Capture the cell that displays the provided text and extract its [X, Y] central coordinate. 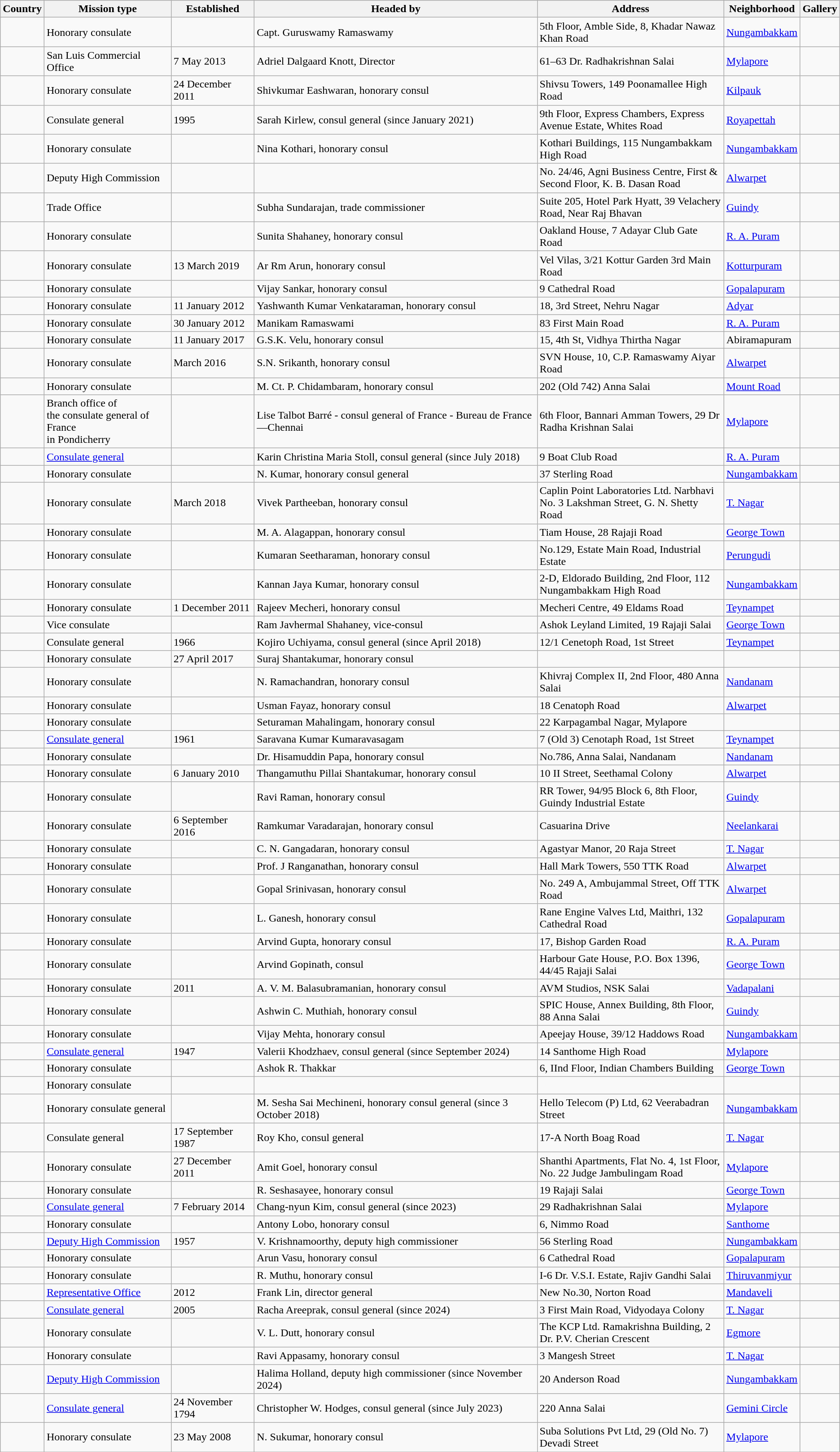
Shivkumar Eashwaran, honorary consul [396, 91]
S.N. Srikanth, honorary consul [396, 363]
Caplin Point Laboratories Ltd. Narbhavi No. 3 Lakshman Street, G. N. Shetty Road [630, 503]
11 January 2012 [213, 306]
I-6 Dr. V.S.I. Estate, Rajiv Gandhi Salai [630, 1275]
Royapettah [762, 119]
Kumaran Seetharaman, honorary consul [396, 555]
6 January 2010 [213, 774]
Ram Javhermal Shahaney, vice-consul [396, 625]
Neighborhood [762, 9]
9 Cathedral Road [630, 289]
6th Floor, Bannari Amman Towers, 29 Dr Radha Krishnan Salai [630, 422]
20 Anderson Road [630, 1378]
6 September 2016 [213, 826]
C. N. Gangadaran, honorary consul [396, 849]
7 (Old 3) Cenotaph Road, 1st Street [630, 739]
N. Sukumar, honorary consul [396, 1438]
Ashok R. Thakkar [396, 1068]
Kotturpuram [762, 266]
1947 [213, 1051]
61–63 Dr. Radhakrishnan Salai [630, 61]
Established [213, 9]
Antony Lobo, honorary consul [396, 1224]
Adyar [762, 306]
Seturaman Mahalingam, honorary consul [396, 722]
Oakland House, 7 Adayar Club Gate Road [630, 236]
Mount Road [762, 386]
10 II Street, Seethamal Colony [630, 774]
6, IInd Floor, Indian Chambers Building [630, 1068]
3 Mangesh Street [630, 1356]
30 January 2012 [213, 323]
2012 [213, 1292]
18, 3rd Street, Nehru Nagar [630, 306]
Branch office ofthe consulate general of Francein Pondicherry [108, 422]
Santhome [762, 1224]
1 December 2011 [213, 608]
Amit Goel, honorary consul [396, 1167]
1957 [213, 1241]
Country [22, 9]
Lise Talbot Barré - consul general of France - Bureau de France—Chennai [396, 422]
Honorary consulate general [108, 1108]
24 December 2011 [213, 91]
6, Nimmo Road [630, 1224]
Shanthi Apartments, Flat No. 4, 1st Floor, No. 22 Judge Jambulingam Road [630, 1167]
Vel Vilas, 3/21 Kottur Garden 3rd Main Road [630, 266]
11 January 2017 [213, 340]
2-D, Eldorado Building, 2nd Floor, 112 Nungambakkam High Road [630, 584]
14 Santhome High Road [630, 1051]
1995 [213, 119]
Suba Solutions Pvt Ltd, 29 (Old No. 7) Devadi Street [630, 1438]
Kilpauk [762, 91]
Mecheri Centre, 49 Eldams Road [630, 608]
17-A North Boag Road [630, 1138]
Thiruvanmiyur [762, 1275]
L. Ganesh, honorary consul [396, 918]
The KCP Ltd. Ramakrishna Building, 2 Dr. P.V. Cherian Crescent [630, 1333]
R. Seshasayee, honorary consul [396, 1190]
56 Sterling Road [630, 1241]
Perungudi [762, 555]
SVN House, 10, C.P. Ramaswamy Aiyar Road [630, 363]
Gopal Srinivasan, honorary consul [396, 889]
Valerii Khodzhaev, consul general (since September 2024) [396, 1051]
Vijay Sankar, honorary consul [396, 289]
Sunita Shahaney, honorary consul [396, 236]
Roy Kho, consul general [396, 1138]
17, Bishop Garden Road [630, 941]
Ravi Raman, honorary consul [396, 797]
Tiam House, 28 Rajaji Road [630, 532]
Prof. J Ranganathan, honorary consul [396, 866]
Apeejay House, 39/12 Haddows Road [630, 1034]
Agastyar Manor, 20 Raja Street [630, 849]
Shivsu Towers, 149 Poonamallee High Road [630, 91]
83 First Main Road [630, 323]
Harbour Gate House, P.O. Box 1396, 44/45 Rajaji Salai [630, 965]
5th Floor, Amble Side, 8, Khadar Nawaz Khan Road [630, 32]
Frank Lin, director general [396, 1292]
Gallery [820, 9]
R. Muthu, honorary consul [396, 1275]
M. Sesha Sai Mechineni, honorary consul general (since 3 October 2018) [396, 1108]
Vijay Mehta, honorary consul [396, 1034]
7 May 2013 [213, 61]
No.129, Estate Main Road, Industrial Estate [630, 555]
Adriel Dalgaard Knott, Director [396, 61]
Vice consulate [108, 625]
V. L. Dutt, honorary consul [396, 1333]
March 2016 [213, 363]
Karin Christina Maria Stoll, consul general (since July 2018) [396, 457]
Usman Fayaz, honorary consul [396, 705]
No. 24/46, Agni Business Centre, First & Second Floor, K. B. Dasan Road [630, 178]
M. Ct. P. Chidambaram, honorary consul [396, 386]
Dr. Hisamuddin Papa, honorary consul [396, 757]
Ar Rm Arun, honorary consul [396, 266]
AVM Studios, NSK Salai [630, 988]
17 September 1987 [213, 1138]
Neelankarai [762, 826]
37 Sterling Road [630, 474]
2011 [213, 988]
Mandaveli [762, 1292]
12/1 Cenetoph Road, 1st Street [630, 642]
9 Boat Club Road [630, 457]
Saravana Kumar Kumaravasagam [396, 739]
Sarah Kirlew, consul general (since January 2021) [396, 119]
Hall Mark Towers, 550 TTK Road [630, 866]
M. A. Alagappan, honorary consul [396, 532]
March 2018 [213, 503]
Arvind Gopinath, consul [396, 965]
2005 [213, 1309]
Thangamuthu Pillai Shantakumar, honorary consul [396, 774]
Subha Sundarajan, trade commissioner [396, 207]
Representative Office [108, 1292]
N. Kumar, honorary consul general [396, 474]
202 (Old 742) Anna Salai [630, 386]
Nina Kothari, honorary consul [396, 149]
18 Cenatoph Road [630, 705]
Casuarina Drive [630, 826]
13 March 2019 [213, 266]
Vivek Partheeban, honorary consul [396, 503]
Suite 205, Hotel Park Hyatt, 39 Velachery Road, Near Raj Bhavan [630, 207]
Trade Office [108, 207]
Kannan Jaya Kumar, honorary consul [396, 584]
Ashok Leyland Limited, 19 Rajaji Salai [630, 625]
San Luis Commercial Office [108, 61]
Yashwanth Kumar Venkataraman, honorary consul [396, 306]
Egmore [762, 1333]
Rajeev Mecheri, honorary consul [396, 608]
Ravi Appasamy, honorary consul [396, 1356]
Suraj Shantakumar, honorary consul [396, 659]
Christopher W. Hodges, consul general (since July 2023) [396, 1408]
Mission type [108, 9]
No.786, Anna Salai, Nandanam [630, 757]
Arun Vasu, honorary consul [396, 1258]
27 December 2011 [213, 1167]
Halima Holland, deputy high commissioner (since November 2024) [396, 1378]
19 Rajaji Salai [630, 1190]
Khivraj Complex II, 2nd Floor, 480 Anna Salai [630, 682]
A. V. M. Balasubramanian, honorary consul [396, 988]
9th Floor, Express Chambers, Express Avenue Estate, Whites Road [630, 119]
Chang-nyun Kim, consul general (since 2023) [396, 1207]
Address [630, 9]
22 Karpagambal Nagar, Mylapore [630, 722]
Racha Areeprak, consul general (since 2024) [396, 1309]
Rane Engine Valves Ltd, Maithri, 132 Cathedral Road [630, 918]
Kojiro Uchiyama, consul general (since April 2018) [396, 642]
Headed by [396, 9]
1966 [213, 642]
7 February 2014 [213, 1207]
29 Radhakrishnan Salai [630, 1207]
1961 [213, 739]
G.S.K. Velu, honorary consul [396, 340]
Manikam Ramaswami [396, 323]
Hello Telecom (P) Ltd, 62 Veerabadran Street [630, 1108]
Kothari Buildings, 115 Nungambakkam High Road [630, 149]
27 April 2017 [213, 659]
No. 249 A, Ambujammal Street, Off TTK Road [630, 889]
220 Anna Salai [630, 1408]
Gemini Circle [762, 1408]
Ashwin C. Muthiah, honorary consul [396, 1010]
Arvind Gupta, honorary consul [396, 941]
Abiramapuram [762, 340]
3 First Main Road, Vidyodaya Colony [630, 1309]
V. Krishnamoorthy, deputy high commissioner [396, 1241]
RR Tower, 94/95 Block 6, 8th Floor, Guindy Industrial Estate [630, 797]
6 Cathedral Road [630, 1258]
SPIC House, Annex Building, 8th Floor, 88 Anna Salai [630, 1010]
New No.30, Norton Road [630, 1292]
Capt. Guruswamy Ramaswamy [396, 32]
24 November 1794 [213, 1408]
15, 4th St, Vidhya Thirtha Nagar [630, 340]
Vadapalani [762, 988]
23 May 2008 [213, 1438]
Ramkumar Varadarajan, honorary consul [396, 826]
N. Ramachandran, honorary consul [396, 682]
